Determine the (x, y) coordinate at the center of the cell enclosing the given text.  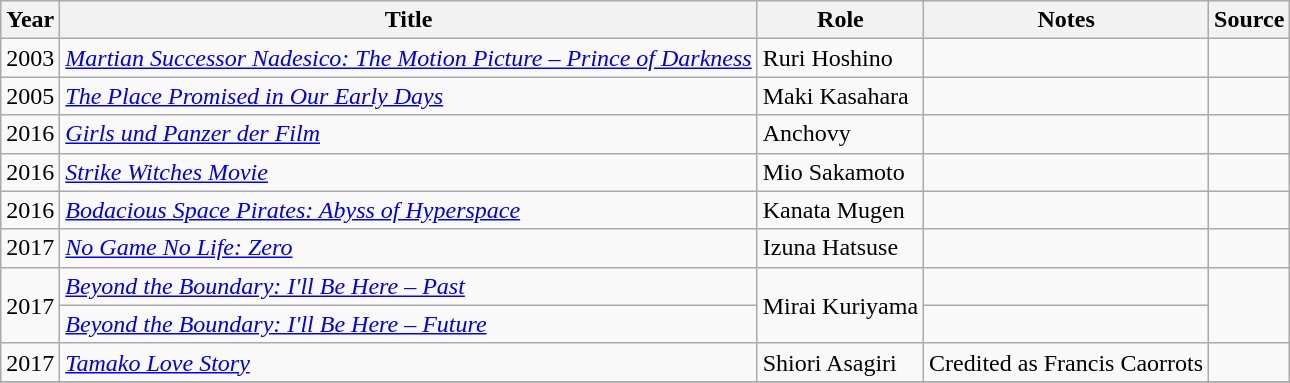
Anchovy (840, 134)
Ruri Hoshino (840, 58)
Maki Kasahara (840, 96)
Beyond the Boundary: I'll Be Here – Past (408, 286)
Notes (1066, 20)
The Place Promised in Our Early Days (408, 96)
Source (1250, 20)
Shiori Asagiri (840, 362)
Year (30, 20)
Girls und Panzer der Film (408, 134)
Credited as Francis Caorrots (1066, 362)
Kanata Mugen (840, 210)
Mio Sakamoto (840, 172)
Role (840, 20)
No Game No Life: Zero (408, 248)
Bodacious Space Pirates: Abyss of Hyperspace (408, 210)
Title (408, 20)
Beyond the Boundary: I'll Be Here – Future (408, 324)
2005 (30, 96)
Strike Witches Movie (408, 172)
2003 (30, 58)
Tamako Love Story (408, 362)
Mirai Kuriyama (840, 305)
Izuna Hatsuse (840, 248)
Martian Successor Nadesico: The Motion Picture – Prince of Darkness (408, 58)
